Capture the cell that displays the provided text and extract its (x, y) central coordinate. 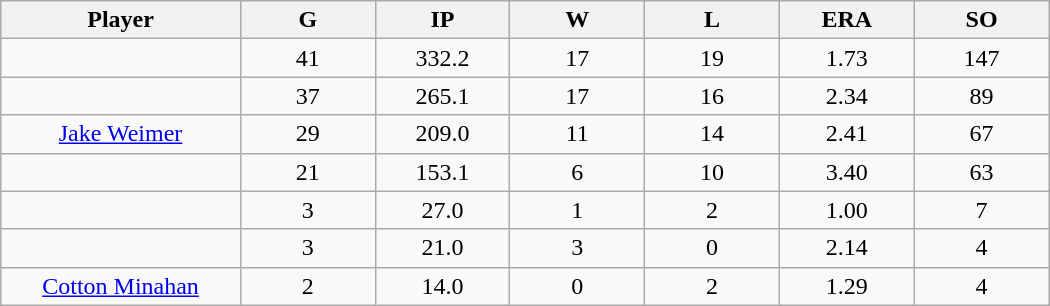
G (308, 20)
16 (712, 96)
10 (712, 172)
27.0 (442, 210)
1.29 (846, 286)
2.41 (846, 134)
1.00 (846, 210)
1.73 (846, 58)
147 (982, 58)
153.1 (442, 172)
2.14 (846, 248)
11 (578, 134)
29 (308, 134)
265.1 (442, 96)
14.0 (442, 286)
W (578, 20)
67 (982, 134)
3.40 (846, 172)
21.0 (442, 248)
41 (308, 58)
37 (308, 96)
209.0 (442, 134)
2.34 (846, 96)
Jake Weimer (121, 134)
19 (712, 58)
6 (578, 172)
Player (121, 20)
332.2 (442, 58)
7 (982, 210)
ERA (846, 20)
21 (308, 172)
89 (982, 96)
14 (712, 134)
Cotton Minahan (121, 286)
1 (578, 210)
63 (982, 172)
IP (442, 20)
SO (982, 20)
L (712, 20)
